Return [x, y] of the center of cell containing provided text 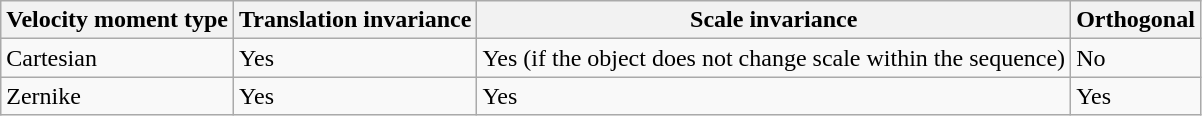
Zernike [118, 96]
No [1136, 58]
Scale invariance [774, 20]
Velocity moment type [118, 20]
Translation invariance [356, 20]
Yes (if the object does not change scale within the sequence) [774, 58]
Cartesian [118, 58]
Orthogonal [1136, 20]
